Return [x, y] of the center of cell containing provided text 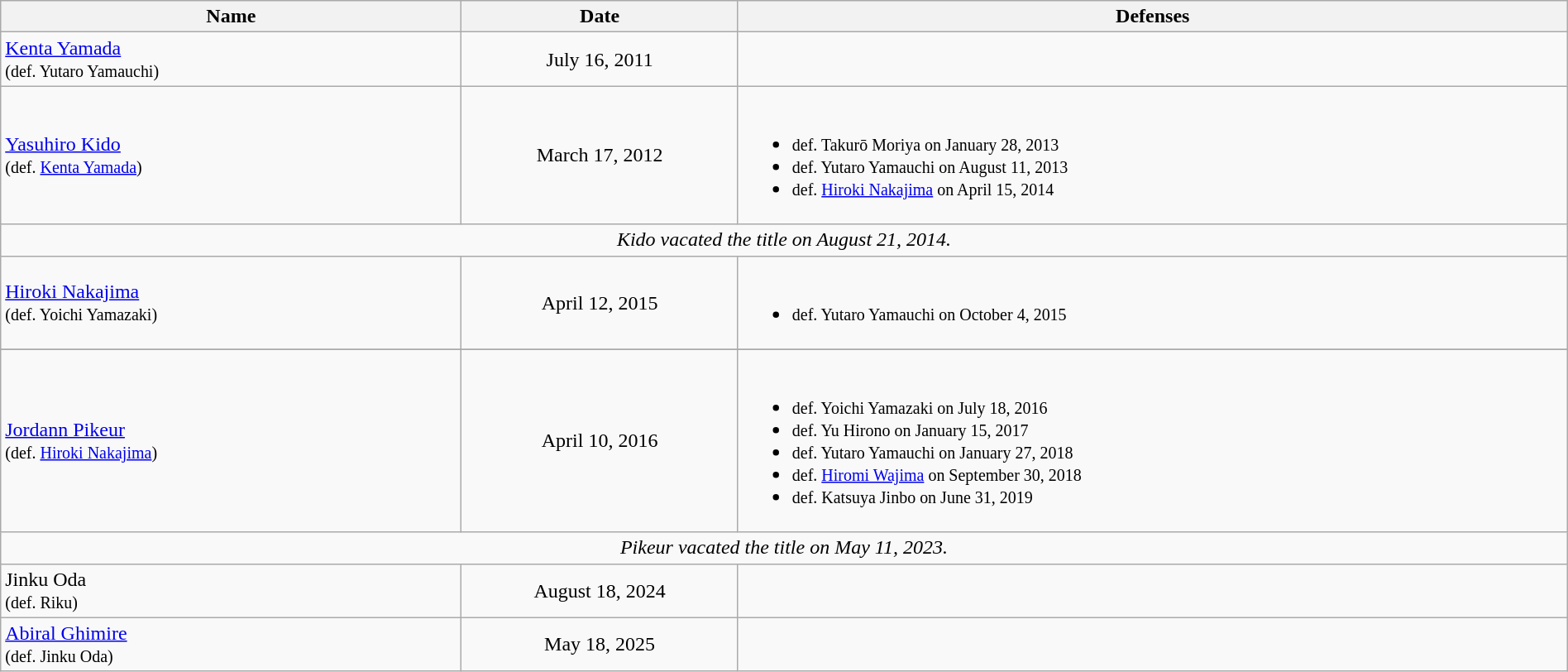
Hiroki Nakajima (def. Yoichi Yamazaki) [232, 303]
March 17, 2012 [600, 156]
Yasuhiro Kido (def. Kenta Yamada) [232, 156]
May 18, 2025 [600, 644]
Defenses [1153, 17]
Kido vacated the title on August 21, 2014. [784, 240]
def. Yutaro Yamauchi on October 4, 2015 [1153, 303]
August 18, 2024 [600, 591]
Date [600, 17]
April 10, 2016 [600, 440]
April 12, 2015 [600, 303]
July 16, 2011 [600, 60]
Name [232, 17]
Abiral Ghimire (def. Jinku Oda) [232, 644]
def. Takurō Moriya on January 28, 2013def. Yutaro Yamauchi on August 11, 2013def. Hiroki Nakajima on April 15, 2014 [1153, 156]
Jinku Oda (def. Riku) [232, 591]
Pikeur vacated the title on May 11, 2023. [784, 548]
Kenta Yamada (def. Yutaro Yamauchi) [232, 60]
Jordann Pikeur (def. Hiroki Nakajima) [232, 440]
